Provide the [x, y] coordinate of the cell's center where the given text is located.  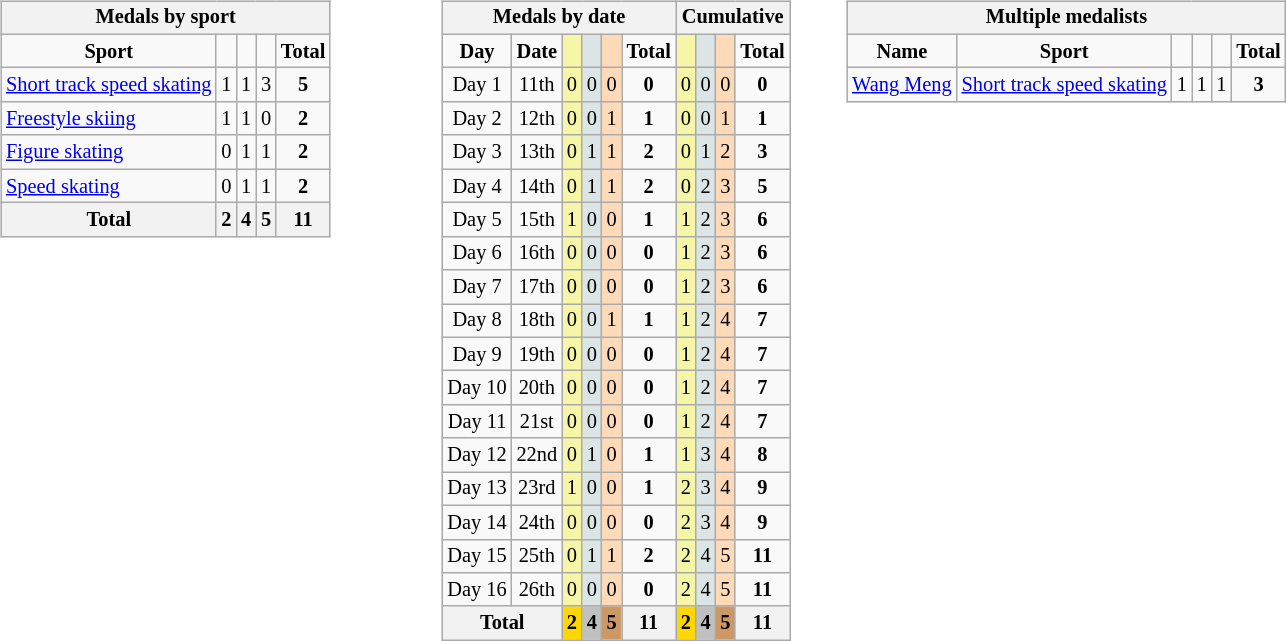
Day [476, 51]
Speed skating [108, 186]
Day 8 [476, 321]
24th [537, 522]
Wang Meng [902, 85]
Day 4 [476, 186]
23rd [537, 489]
Date [537, 51]
13th [537, 152]
Day 3 [476, 152]
Freestyle skiing [108, 119]
Multiple medalists [1066, 18]
Day 12 [476, 455]
Day 5 [476, 220]
Day 1 [476, 85]
Day 9 [476, 354]
22nd [537, 455]
15th [537, 220]
Day 10 [476, 388]
21st [537, 422]
26th [537, 590]
19th [537, 354]
Cumulative [733, 18]
Day 7 [476, 287]
25th [537, 556]
18th [537, 321]
Day 11 [476, 422]
11th [537, 85]
12th [537, 119]
Day 6 [476, 253]
Medals by sport [166, 18]
16th [537, 253]
Day 2 [476, 119]
14th [537, 186]
Figure skating [108, 152]
Day 13 [476, 489]
Day 15 [476, 556]
Day 16 [476, 590]
Medals by date [558, 18]
8 [762, 455]
Day 14 [476, 522]
17th [537, 287]
Name [902, 51]
20th [537, 388]
